For the text-containing cell, return its midpoint in (X, Y) coordinate format. 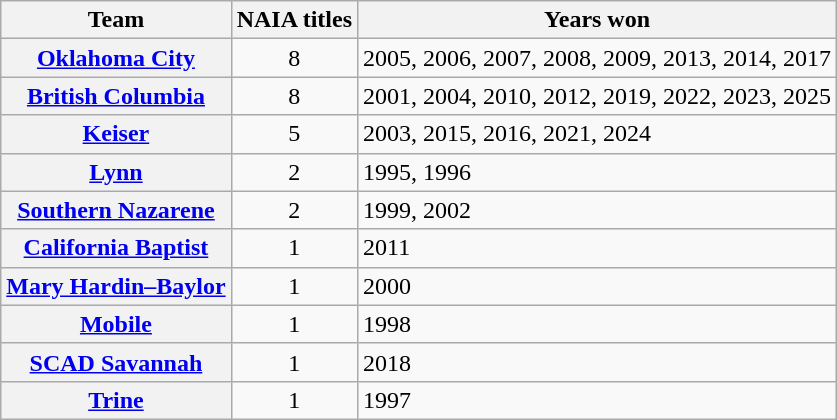
2005, 2006, 2007, 2008, 2009, 2013, 2014, 2017 (598, 58)
Team (116, 20)
Trine (116, 400)
2000 (598, 286)
Mary Hardin–Baylor (116, 286)
1998 (598, 324)
Years won (598, 20)
2011 (598, 248)
1995, 1996 (598, 172)
Mobile (116, 324)
Lynn (116, 172)
2018 (598, 362)
California Baptist (116, 248)
Southern Nazarene (116, 210)
NAIA titles (294, 20)
5 (294, 134)
2001, 2004, 2010, 2012, 2019, 2022, 2023, 2025 (598, 96)
British Columbia (116, 96)
Keiser (116, 134)
SCAD Savannah (116, 362)
Oklahoma City (116, 58)
1997 (598, 400)
2003, 2015, 2016, 2021, 2024 (598, 134)
1999, 2002 (598, 210)
